Capture the cell that displays the provided text and extract its [x, y] central coordinate. 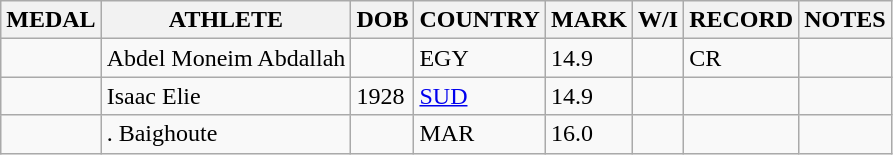
NOTES [845, 20]
ATHLETE [226, 20]
CR [742, 58]
1928 [382, 96]
16.0 [588, 134]
W/I [658, 20]
EGY [480, 58]
RECORD [742, 20]
SUD [480, 96]
. Baighoute [226, 134]
Abdel Moneim Abdallah [226, 58]
DOB [382, 20]
MARK [588, 20]
Isaac Elie [226, 96]
MAR [480, 134]
COUNTRY [480, 20]
MEDAL [51, 20]
